Return [X, Y] of the center of cell containing provided text 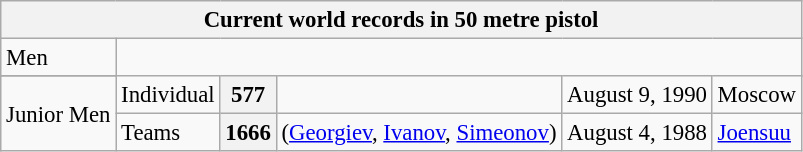
August 9, 1990 [637, 95]
577 [248, 95]
Current world records in 50 metre pistol [402, 20]
1666 [248, 133]
Junior Men [58, 114]
Moscow [756, 95]
Teams [168, 133]
Men [58, 58]
August 4, 1988 [637, 133]
Individual [168, 95]
Joensuu [756, 133]
(Georgiev, Ivanov, Simeonov) [419, 133]
